From the cell containing the given text, extract its center point as [X, Y] coordinate. 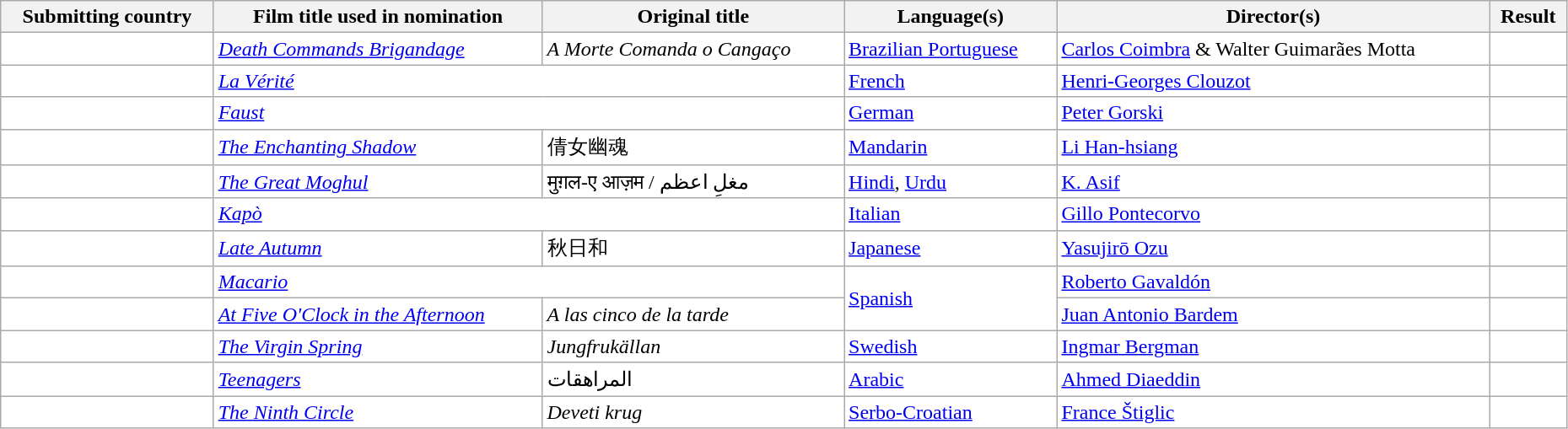
Juan Antonio Bardem [1274, 314]
Ahmed Diaeddin [1274, 379]
Faust [528, 113]
Swedish [951, 346]
Result [1528, 17]
Peter Gorski [1274, 113]
Hindi, Urdu [951, 182]
Macario [528, 282]
At Five O'Clock in the Afternoon [378, 314]
Roberto Gavaldón [1274, 282]
Mandarin [951, 147]
A Morte Comanda o Cangaço [693, 49]
Film title used in nomination [378, 17]
Henri-Georges Clouzot [1274, 81]
Italian [951, 214]
France Štiglic [1274, 412]
Japanese [951, 248]
Director(s) [1274, 17]
French [951, 81]
秋日和 [693, 248]
The Great Moghul [378, 182]
The Enchanting Shadow [378, 147]
倩女幽魂 [693, 147]
Jungfrukällan [693, 346]
Deveti krug [693, 412]
मुग़ल-ए आज़म / مغلِ اعظم [693, 182]
Teenagers [378, 379]
Li Han-hsiang [1274, 147]
Carlos Coimbra & Walter Guimarães Motta [1274, 49]
المراهقات [693, 379]
Yasujirō Ozu [1274, 248]
Gillo Pontecorvo [1274, 214]
German [951, 113]
Ingmar Bergman [1274, 346]
La Vérité [528, 81]
Language(s) [951, 17]
Kapò [528, 214]
The Virgin Spring [378, 346]
K. Asif [1274, 182]
Submitting country [107, 17]
Death Commands Brigandage [378, 49]
Spanish [951, 298]
Late Autumn [378, 248]
Arabic [951, 379]
The Ninth Circle [378, 412]
Serbo-Croatian [951, 412]
A las cinco de la tarde [693, 314]
Brazilian Portuguese [951, 49]
Original title [693, 17]
